Determine the (x, y) coordinate at the center of the cell enclosing the given text.  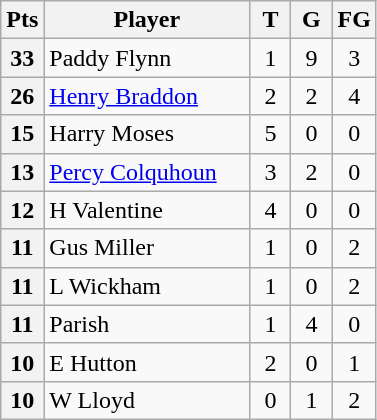
Henry Braddon (147, 96)
W Lloyd (147, 400)
Player (147, 20)
Parish (147, 324)
5 (270, 134)
Paddy Flynn (147, 58)
12 (22, 210)
Percy Colquhoun (147, 172)
G (312, 20)
26 (22, 96)
Gus Miller (147, 248)
9 (312, 58)
33 (22, 58)
Harry Moses (147, 134)
L Wickham (147, 286)
H Valentine (147, 210)
E Hutton (147, 362)
13 (22, 172)
Pts (22, 20)
T (270, 20)
15 (22, 134)
FG (354, 20)
